Capture the cell that displays the provided text and extract its (x, y) central coordinate. 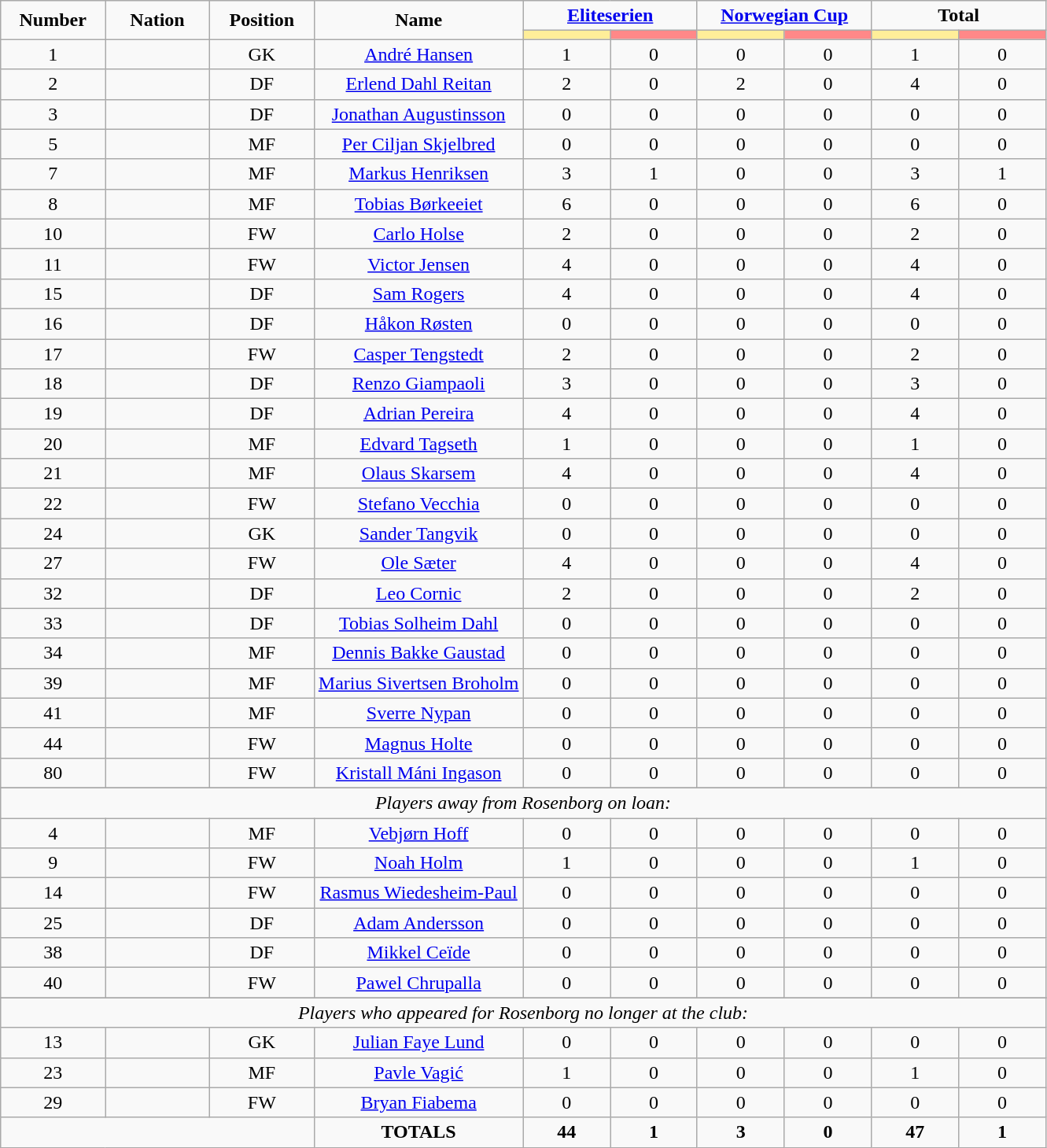
Mikkel Ceïde (418, 953)
Kristall Máni Ingason (418, 773)
33 (53, 623)
Marius Sivertsen Broholm (418, 683)
14 (53, 893)
19 (53, 414)
Pavle Vagić (418, 1072)
Tobias Solheim Dahl (418, 623)
27 (53, 563)
24 (53, 533)
Position (261, 20)
80 (53, 773)
Dennis Bakke Gaustad (418, 653)
Noah Holm (418, 863)
5 (53, 144)
Vebjørn Hoff (418, 833)
Markus Henriksen (418, 174)
Erlend Dahl Reitan (418, 84)
Sverre Nypan (418, 713)
20 (53, 444)
Edvard Tagseth (418, 444)
Tobias Børkeeiet (418, 204)
23 (53, 1072)
47 (916, 1132)
Renzo Giampaoli (418, 384)
Stefano Vecchia (418, 504)
Magnus Holte (418, 743)
Casper Tengstedt (418, 353)
Players who appeared for Rosenborg no longer at the club: (524, 1013)
Julian Faye Lund (418, 1043)
André Hansen (418, 54)
8 (53, 204)
Leo Cornic (418, 593)
Adrian Pereira (418, 414)
Sam Rogers (418, 293)
Sander Tangvik (418, 533)
41 (53, 713)
34 (53, 653)
25 (53, 923)
Ole Sæter (418, 563)
32 (53, 593)
29 (53, 1102)
16 (53, 323)
Olaus Skarsem (418, 474)
Adam Andersson (418, 923)
17 (53, 353)
21 (53, 474)
TOTALS (418, 1132)
Victor Jensen (418, 264)
39 (53, 683)
Players away from Rosenborg on loan: (524, 803)
38 (53, 953)
22 (53, 504)
Bryan Fiabema (418, 1102)
Number (53, 20)
Per Ciljan Skjelbred (418, 144)
9 (53, 863)
Eliteserien (610, 16)
15 (53, 293)
11 (53, 264)
Carlo Holse (418, 234)
7 (53, 174)
Rasmus Wiedesheim-Paul (418, 893)
Nation (157, 20)
Håkon Røsten (418, 323)
40 (53, 983)
Name (418, 20)
10 (53, 234)
18 (53, 384)
Jonathan Augustinsson (418, 114)
Pawel Chrupalla (418, 983)
Norwegian Cup (783, 16)
Total (958, 16)
13 (53, 1043)
